Scan for the cell matching the given text and deliver its (X, Y) coordinate at center. 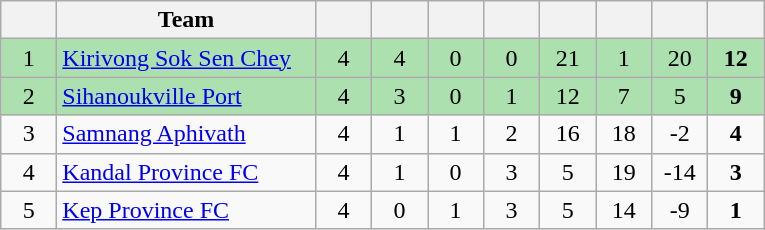
Sihanoukville Port (186, 96)
-9 (680, 210)
16 (568, 134)
19 (624, 172)
9 (736, 96)
Kirivong Sok Sen Chey (186, 58)
Samnang Aphivath (186, 134)
7 (624, 96)
Kep Province FC (186, 210)
20 (680, 58)
-2 (680, 134)
Kandal Province FC (186, 172)
-14 (680, 172)
14 (624, 210)
Team (186, 20)
18 (624, 134)
21 (568, 58)
